Output the [x, y] coordinate of the center of the cell containing the given text.  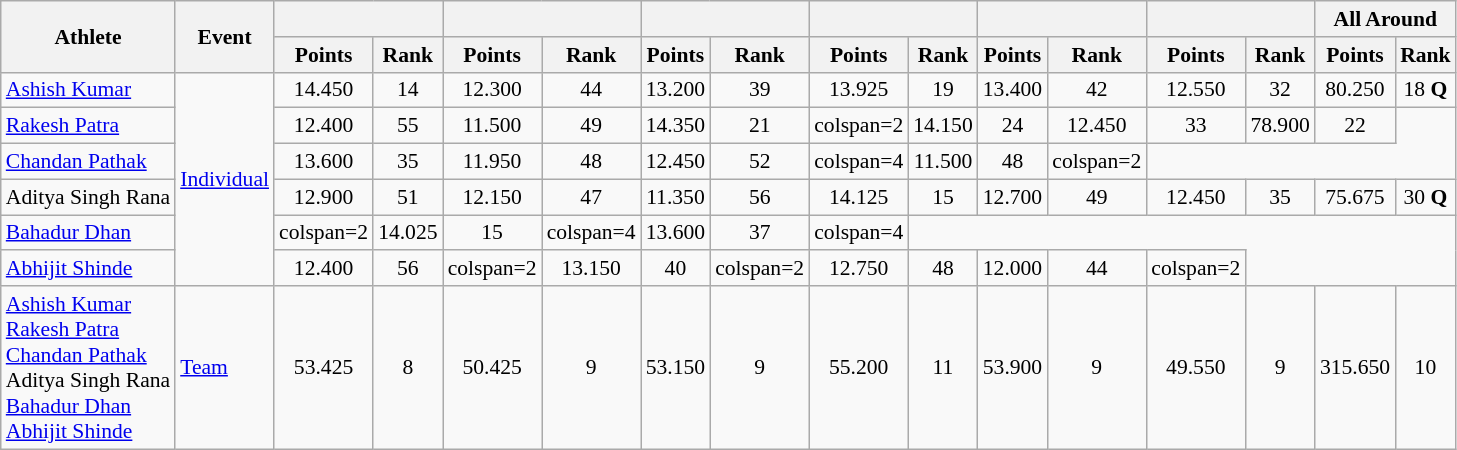
22 [1355, 126]
53.150 [676, 368]
75.675 [1355, 197]
21 [760, 126]
10 [1426, 368]
40 [676, 269]
24 [1012, 126]
14.450 [324, 90]
14.150 [942, 126]
8 [408, 368]
Aditya Singh Rana [88, 197]
12.750 [858, 269]
55 [408, 126]
11 [942, 368]
All Around [1386, 19]
12.550 [1196, 90]
14 [408, 90]
53.425 [324, 368]
33 [1196, 126]
49.550 [1196, 368]
Ashish Kumar [88, 90]
51 [408, 197]
Individual [224, 179]
13.925 [858, 90]
39 [760, 90]
Event [224, 36]
30 Q [1426, 197]
13.200 [676, 90]
Team [224, 368]
18 Q [1426, 90]
12.900 [324, 197]
32 [1280, 90]
12.000 [1012, 269]
80.250 [1355, 90]
Bahadur Dhan [88, 233]
Ashish KumarRakesh PatraChandan PathakAditya Singh RanaBahadur DhanAbhijit Shinde [88, 368]
Abhijit Shinde [88, 269]
Rakesh Patra [88, 126]
78.900 [1280, 126]
42 [1096, 90]
14.025 [408, 233]
52 [760, 162]
12.150 [492, 197]
11.950 [492, 162]
37 [760, 233]
50.425 [492, 368]
11.350 [676, 197]
55.200 [858, 368]
315.650 [1355, 368]
12.700 [1012, 197]
13.400 [1012, 90]
14.350 [676, 126]
53.900 [1012, 368]
14.125 [858, 197]
Chandan Pathak [88, 162]
47 [592, 197]
Athlete [88, 36]
13.150 [592, 269]
19 [942, 90]
12.300 [492, 90]
